From the cell containing the given text, extract its center point as [X, Y] coordinate. 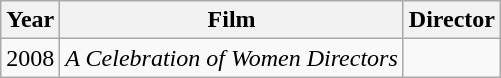
Year [30, 20]
2008 [30, 58]
A Celebration of Women Directors [232, 58]
Director [452, 20]
Film [232, 20]
